For the text-containing cell, return its midpoint in [X, Y] coordinate format. 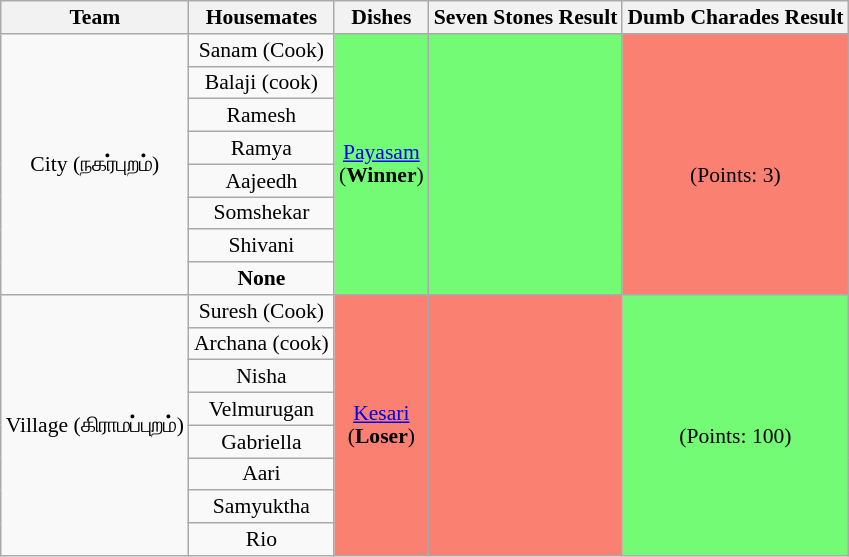
City (நகர்புறம்) [95, 164]
Dishes [382, 18]
Suresh (Cook) [262, 312]
Payasam(Winner) [382, 164]
Dumb Charades Result [735, 18]
Kesari(Loser) [382, 426]
Aari [262, 474]
Shivani [262, 246]
Archana (cook) [262, 344]
Village (கிராமப்புறம்) [95, 426]
(Points: 100) [735, 426]
None [262, 278]
Ramya [262, 148]
Samyuktha [262, 508]
Nisha [262, 376]
(Points: 3) [735, 164]
Housemates [262, 18]
Rio [262, 540]
Gabriella [262, 442]
Velmurugan [262, 410]
Seven Stones Result [526, 18]
Team [95, 18]
Balaji (cook) [262, 82]
Sanam (Cook) [262, 50]
Aajeedh [262, 180]
Somshekar [262, 214]
Ramesh [262, 116]
